From the cell containing the given text, extract its center point as [X, Y] coordinate. 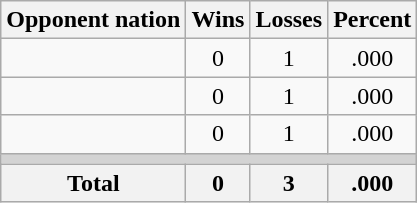
Percent [372, 20]
3 [289, 183]
Losses [289, 20]
Total [94, 183]
Wins [218, 20]
Opponent nation [94, 20]
